Identify which cell holds the provided text, then report its (X, Y) central coordinate. 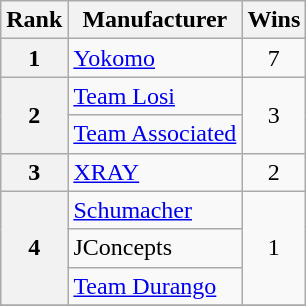
Team Associated (155, 134)
XRAY (155, 172)
Wins (274, 20)
Rank (34, 20)
Schumacher (155, 210)
7 (274, 58)
Manufacturer (155, 20)
JConcepts (155, 248)
Yokomo (155, 58)
Team Losi (155, 96)
4 (34, 248)
Team Durango (155, 286)
